Return (x, y) of the center of cell containing provided text 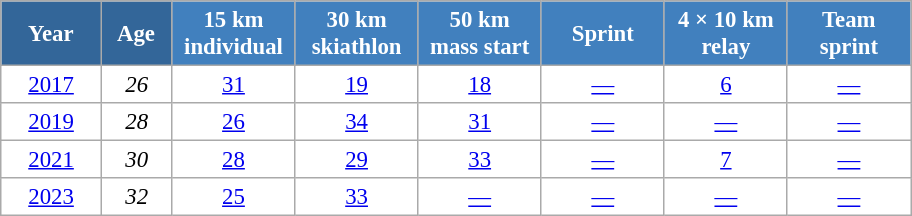
2017 (52, 85)
25 (234, 197)
15 km individual (234, 34)
Team sprint (848, 34)
29 (356, 160)
30 km skiathlon (356, 34)
Age (136, 34)
50 km mass start (480, 34)
32 (136, 197)
2023 (52, 197)
4 × 10 km relay (726, 34)
7 (726, 160)
2019 (52, 122)
Year (52, 34)
Sprint (602, 34)
34 (356, 122)
2021 (52, 160)
18 (480, 85)
6 (726, 85)
19 (356, 85)
30 (136, 160)
